Output the (X, Y) coordinate of the center of the cell containing the given text.  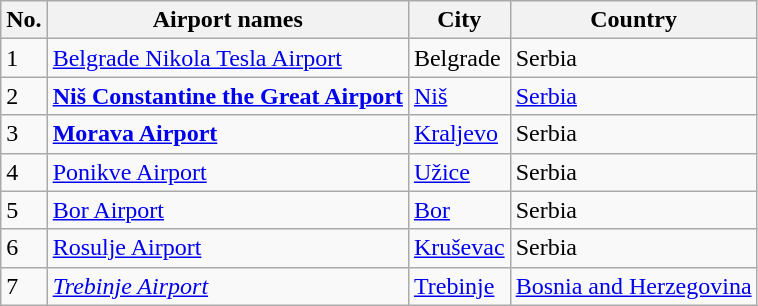
Belgrade (459, 58)
Airport names (228, 20)
5 (24, 210)
Niš Constantine the Great Airport (228, 96)
Ponikve Airport (228, 172)
Trebinje Airport (228, 286)
Morava Airport (228, 134)
Niš (459, 96)
4 (24, 172)
Užice (459, 172)
1 (24, 58)
6 (24, 248)
Bor (459, 210)
City (459, 20)
Trebinje (459, 286)
3 (24, 134)
7 (24, 286)
Kruševac (459, 248)
Kraljevo (459, 134)
Country (634, 20)
No. (24, 20)
2 (24, 96)
Bor Airport (228, 210)
Belgrade Nikola Tesla Airport (228, 58)
Rosulje Airport (228, 248)
Bosnia and Herzegovina (634, 286)
